Determine the (X, Y) coordinate at the center of the cell enclosing the given text.  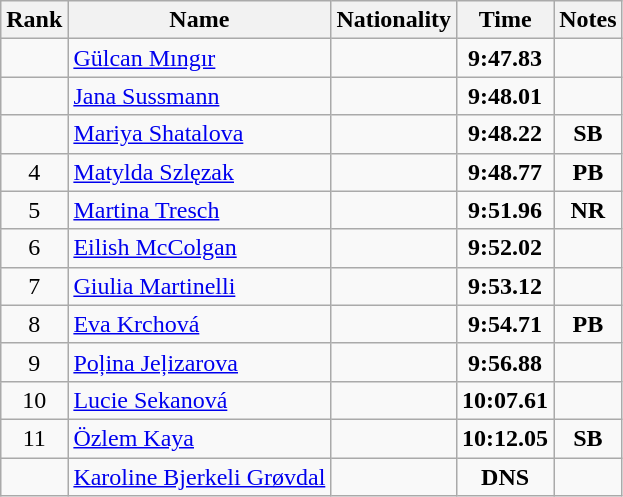
Matylda Szlęzak (200, 172)
9:48.22 (506, 134)
Rank (34, 20)
Giulia Martinelli (200, 286)
9:47.83 (506, 58)
Özlem Kaya (200, 438)
Lucie Sekanová (200, 400)
4 (34, 172)
Martina Tresch (200, 210)
5 (34, 210)
Name (200, 20)
Gülcan Mıngır (200, 58)
8 (34, 324)
9:51.96 (506, 210)
Mariya Shatalova (200, 134)
6 (34, 248)
9:53.12 (506, 286)
Eilish McColgan (200, 248)
Eva Krchová (200, 324)
Nationality (394, 20)
7 (34, 286)
9:56.88 (506, 362)
11 (34, 438)
Karoline Bjerkeli Grøvdal (200, 477)
9:48.01 (506, 96)
9:48.77 (506, 172)
DNS (506, 477)
9:54.71 (506, 324)
Time (506, 20)
9:52.02 (506, 248)
NR (588, 210)
Poļina Jeļizarova (200, 362)
9 (34, 362)
10:07.61 (506, 400)
10:12.05 (506, 438)
Notes (588, 20)
Jana Sussmann (200, 96)
10 (34, 400)
